For the text-containing cell, return its midpoint in (x, y) coordinate format. 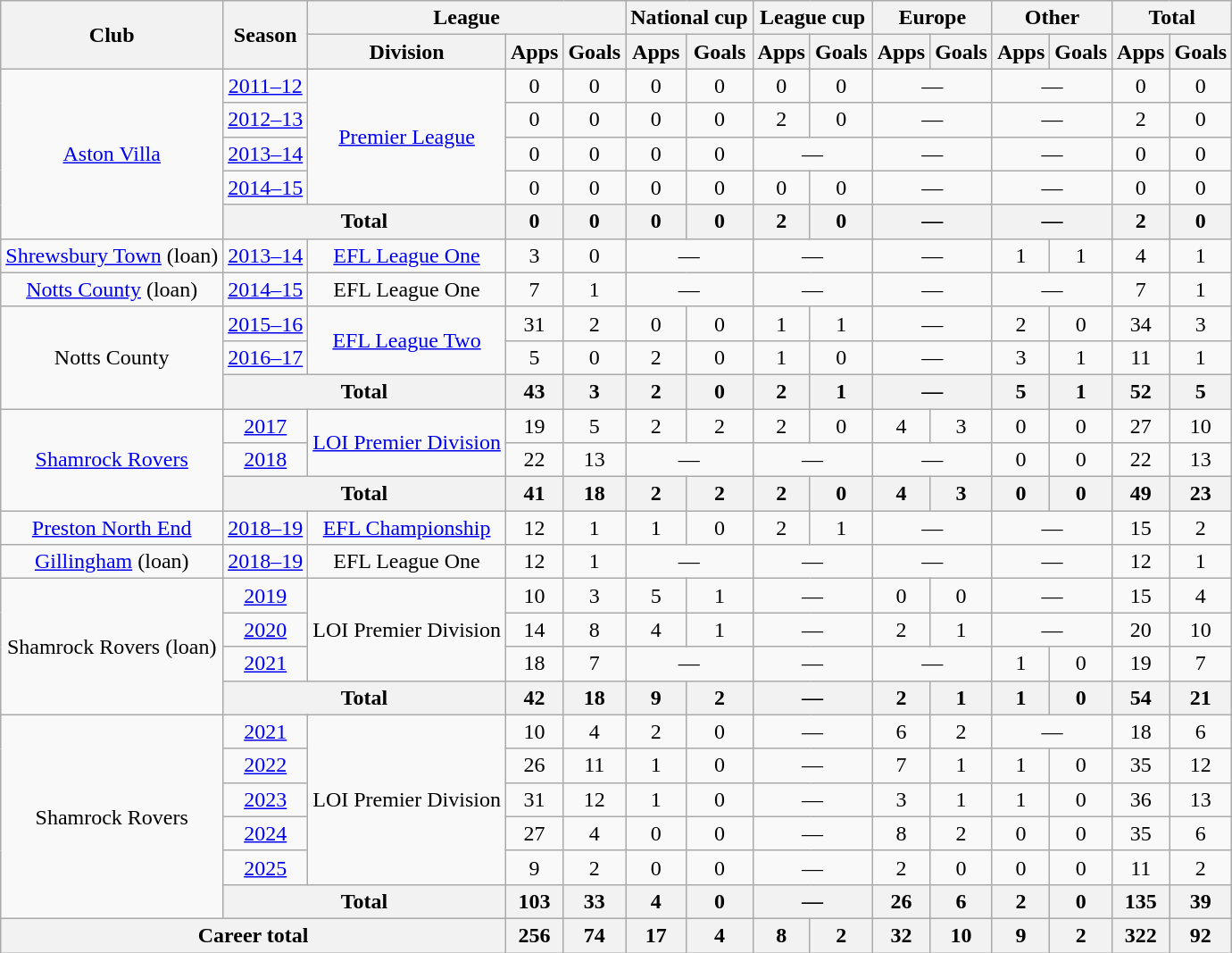
135 (1141, 901)
36 (1141, 799)
Career total (254, 935)
Europe (932, 18)
42 (534, 698)
Shamrock Rovers (loan) (112, 647)
256 (534, 935)
EFL Championship (407, 528)
National cup (689, 18)
Club (112, 35)
Other (1052, 18)
2017 (266, 426)
League (467, 18)
41 (534, 494)
39 (1201, 901)
2016–17 (266, 357)
2024 (266, 833)
Gillingham (loan) (112, 562)
20 (1141, 630)
33 (595, 901)
322 (1141, 935)
54 (1141, 698)
Notts County (loan) (112, 289)
43 (534, 391)
2020 (266, 630)
2012–13 (266, 120)
23 (1201, 494)
EFL League Two (407, 340)
34 (1141, 323)
52 (1141, 391)
2022 (266, 765)
Premier League (407, 137)
Notts County (112, 357)
92 (1201, 935)
32 (901, 935)
2018 (266, 460)
2025 (266, 867)
Shrewsbury Town (loan) (112, 255)
Division (407, 52)
Season (266, 35)
2011–12 (266, 86)
2015–16 (266, 323)
League cup (812, 18)
2019 (266, 596)
Aston Villa (112, 154)
21 (1201, 698)
14 (534, 630)
74 (595, 935)
103 (534, 901)
Preston North End (112, 528)
49 (1141, 494)
2023 (266, 799)
17 (656, 935)
